Identify which cell holds the provided text, then report its [X, Y] central coordinate. 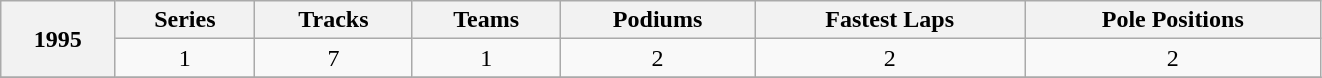
7 [334, 58]
Podiums [657, 20]
Series [185, 20]
1995 [58, 39]
Pole Positions [1173, 20]
Fastest Laps [890, 20]
Tracks [334, 20]
Teams [486, 20]
